For the text-containing cell, return its midpoint in (X, Y) coordinate format. 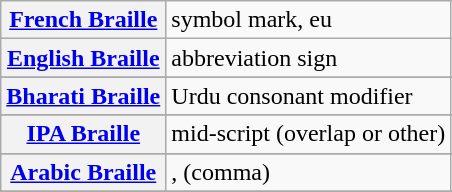
English Braille (84, 58)
abbreviation sign (308, 58)
, (comma) (308, 172)
IPA Braille (84, 134)
Arabic Braille (84, 172)
Urdu consonant modifier (308, 96)
Bharati Braille (84, 96)
mid-script (overlap or other) (308, 134)
symbol mark, eu (308, 20)
French Braille (84, 20)
